For the text-containing cell, return its midpoint in [x, y] coordinate format. 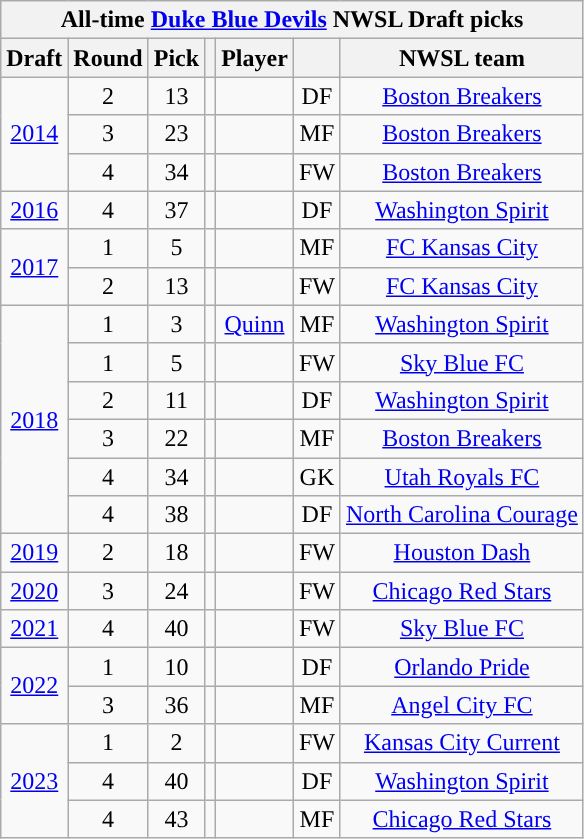
2019 [34, 553]
Pick [176, 58]
2023 [34, 781]
NWSL team [462, 58]
Draft [34, 58]
36 [176, 705]
38 [176, 515]
2014 [34, 134]
2020 [34, 591]
22 [176, 438]
2016 [34, 210]
Orlando Pride [462, 667]
Angel City FC [462, 705]
Kansas City Current [462, 743]
Quinn [255, 324]
North Carolina Courage [462, 515]
GK [316, 477]
10 [176, 667]
Round [108, 58]
2017 [34, 267]
2018 [34, 419]
2022 [34, 686]
11 [176, 400]
Player [255, 58]
18 [176, 553]
2021 [34, 629]
43 [176, 819]
Utah Royals FC [462, 477]
24 [176, 591]
All-time Duke Blue Devils NWSL Draft picks [292, 20]
23 [176, 134]
37 [176, 210]
Houston Dash [462, 553]
